Return (X, Y) of the center of cell containing provided text 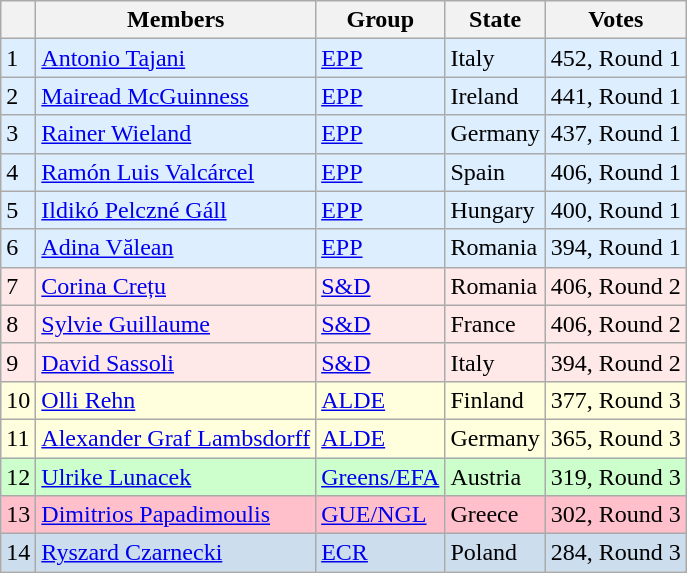
Greece (495, 515)
441, Round 1 (616, 96)
Ramón Luis Valcárcel (176, 172)
6 (18, 248)
Alexander Graf Lambsdorff (176, 438)
2 (18, 96)
Adina Vălean (176, 248)
Hungary (495, 210)
10 (18, 400)
14 (18, 553)
ECR (380, 553)
State (495, 20)
Austria (495, 477)
Mairead McGuinness (176, 96)
365, Round 3 (616, 438)
7 (18, 286)
GUE/NGL (380, 515)
4 (18, 172)
Votes (616, 20)
France (495, 324)
Antonio Tajani (176, 58)
437, Round 1 (616, 134)
Members (176, 20)
13 (18, 515)
Finland (495, 400)
406, Round 1 (616, 172)
3 (18, 134)
Ulrike Lunacek (176, 477)
5 (18, 210)
Olli Rehn (176, 400)
Group (380, 20)
319, Round 3 (616, 477)
Sylvie Guillaume (176, 324)
Dimitrios Papadimoulis (176, 515)
394, Round 2 (616, 362)
377, Round 3 (616, 400)
11 (18, 438)
Poland (495, 553)
284, Round 3 (616, 553)
Ireland (495, 96)
Spain (495, 172)
Rainer Wieland (176, 134)
400, Round 1 (616, 210)
394, Round 1 (616, 248)
302, Round 3 (616, 515)
12 (18, 477)
452, Round 1 (616, 58)
Ildikó Pelczné Gáll (176, 210)
8 (18, 324)
9 (18, 362)
Corina Crețu (176, 286)
Greens/EFA (380, 477)
1 (18, 58)
Ryszard Czarnecki (176, 553)
David Sassoli (176, 362)
